Locate the cell with the specified text and output its (x, y) center coordinate. 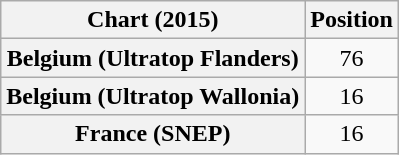
Belgium (Ultratop Flanders) (153, 58)
France (SNEP) (153, 134)
76 (352, 58)
Chart (2015) (153, 20)
Belgium (Ultratop Wallonia) (153, 96)
Position (352, 20)
